Search for the cell housing the specified text and yield its [x, y] center coordinate. 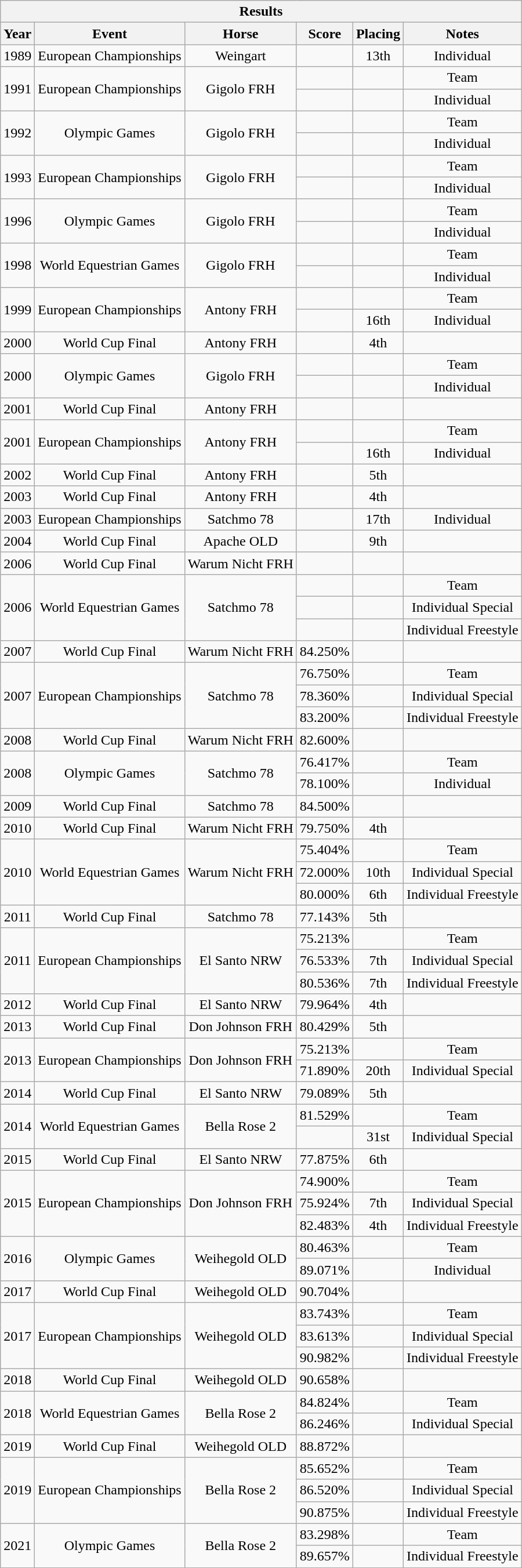
2009 [17, 806]
Apache OLD [240, 541]
84.824% [325, 1402]
76.533% [325, 960]
89.071% [325, 1269]
20th [378, 1071]
79.964% [325, 1005]
2002 [17, 475]
9th [378, 541]
75.924% [325, 1203]
31st [378, 1137]
1999 [17, 310]
Year [17, 34]
Event [110, 34]
76.417% [325, 762]
83.200% [325, 718]
79.089% [325, 1093]
17th [378, 519]
1993 [17, 177]
Score [325, 34]
82.483% [325, 1225]
2021 [17, 1545]
72.000% [325, 872]
78.360% [325, 696]
71.890% [325, 1071]
75.404% [325, 850]
1989 [17, 56]
83.743% [325, 1313]
Weingart [240, 56]
1991 [17, 89]
81.529% [325, 1115]
84.500% [325, 806]
1998 [17, 265]
90.704% [325, 1291]
Placing [378, 34]
86.520% [325, 1490]
89.657% [325, 1556]
1996 [17, 221]
86.246% [325, 1424]
80.000% [325, 894]
90.982% [325, 1358]
90.875% [325, 1512]
80.536% [325, 983]
13th [378, 56]
2012 [17, 1005]
2004 [17, 541]
2016 [17, 1258]
10th [378, 872]
80.463% [325, 1247]
77.143% [325, 916]
82.600% [325, 740]
80.429% [325, 1027]
88.872% [325, 1446]
79.750% [325, 828]
90.658% [325, 1380]
Results [261, 12]
77.875% [325, 1159]
83.613% [325, 1335]
Horse [240, 34]
1992 [17, 133]
Notes [462, 34]
84.250% [325, 652]
83.298% [325, 1534]
76.750% [325, 674]
78.100% [325, 784]
74.900% [325, 1181]
85.652% [325, 1468]
